Capture the cell that displays the provided text and extract its [X, Y] central coordinate. 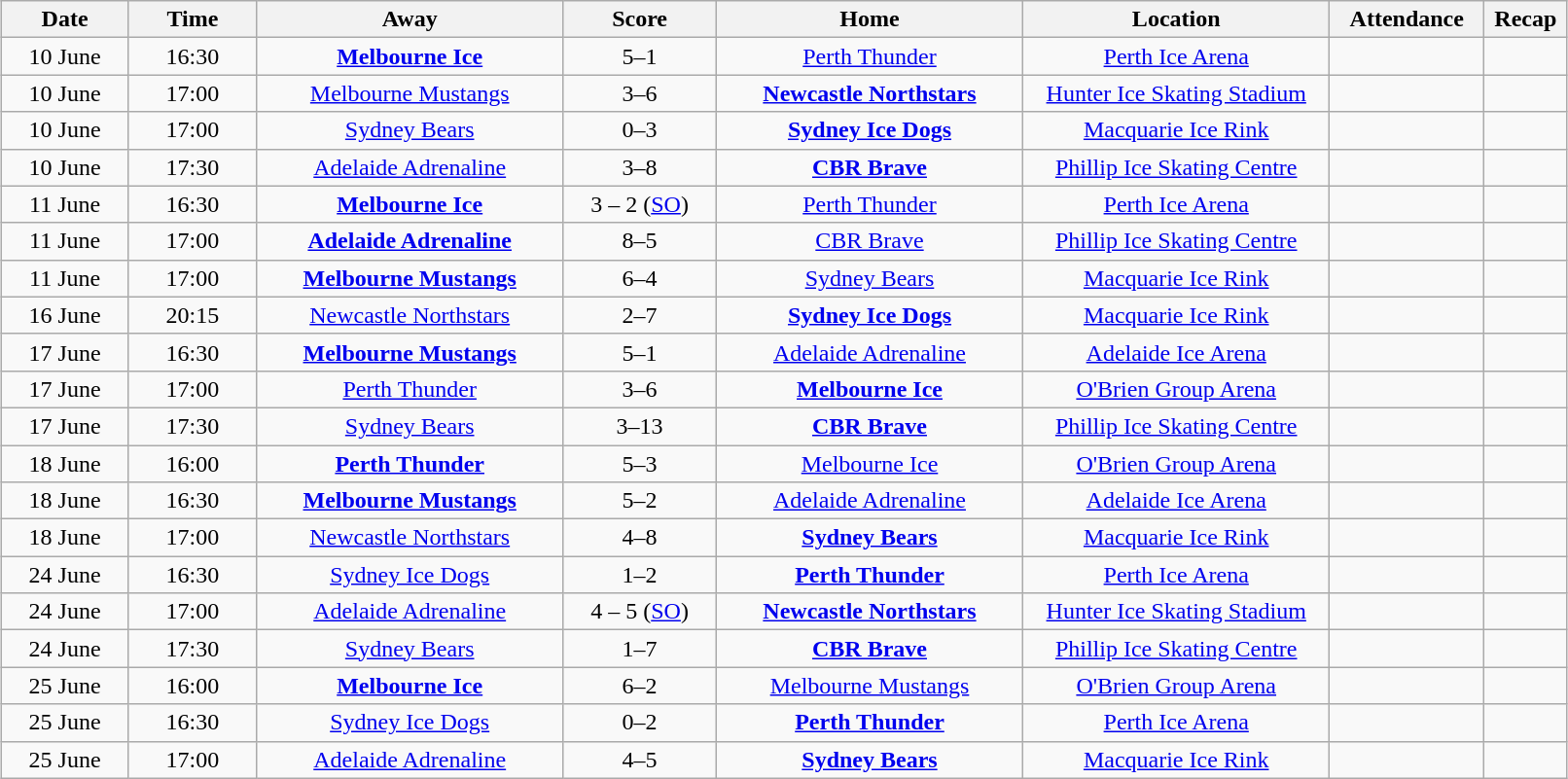
Location [1177, 19]
Attendance [1407, 19]
3–13 [640, 426]
3 – 2 (SO) [640, 204]
16 June [64, 315]
3–8 [640, 167]
Time [193, 19]
1–7 [640, 649]
5–2 [640, 501]
0–2 [640, 723]
6–4 [640, 278]
Date [64, 19]
4–5 [640, 760]
6–2 [640, 686]
20:15 [193, 315]
Recap [1525, 19]
Home [870, 19]
4–8 [640, 538]
2–7 [640, 315]
5–3 [640, 464]
4 – 5 (SO) [640, 612]
1–2 [640, 575]
Away [410, 19]
0–3 [640, 130]
Score [640, 19]
8–5 [640, 241]
